Provide the (x, y) coordinate of the cell's center where the given text is located.  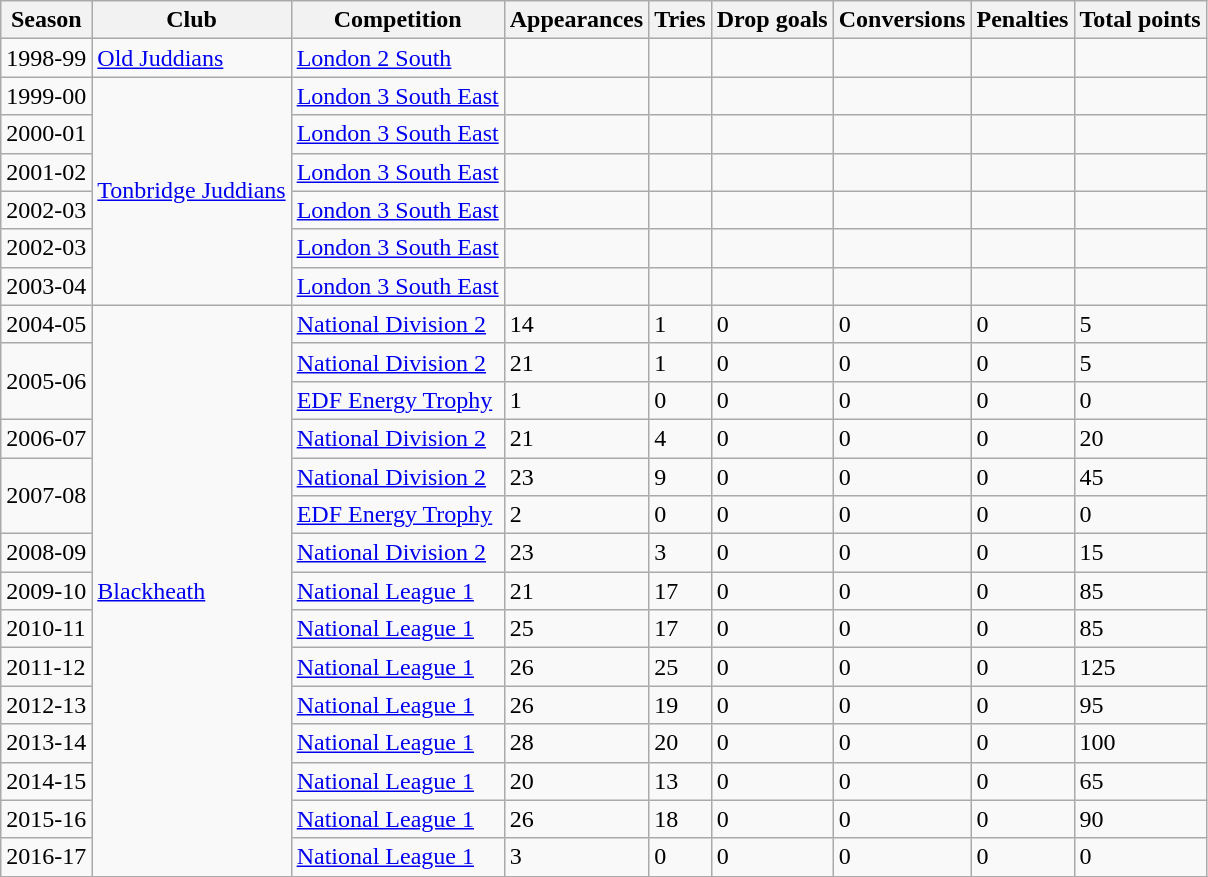
45 (1140, 477)
Total points (1140, 20)
2001-02 (46, 172)
95 (1140, 705)
Season (46, 20)
2013-14 (46, 743)
Conversions (902, 20)
2015-16 (46, 819)
18 (680, 819)
65 (1140, 781)
2 (576, 515)
London 2 South (398, 58)
1999-00 (46, 96)
2011-12 (46, 667)
28 (576, 743)
Blackheath (192, 590)
19 (680, 705)
2010-11 (46, 629)
2008-09 (46, 553)
Drop goals (772, 20)
2004-05 (46, 324)
2007-08 (46, 496)
Tonbridge Juddians (192, 191)
Appearances (576, 20)
2012-13 (46, 705)
100 (1140, 743)
2003-04 (46, 286)
Competition (398, 20)
2009-10 (46, 591)
2006-07 (46, 438)
Club (192, 20)
13 (680, 781)
2014-15 (46, 781)
2016-17 (46, 857)
4 (680, 438)
90 (1140, 819)
14 (576, 324)
Penalties (1022, 20)
15 (1140, 553)
125 (1140, 667)
Old Juddians (192, 58)
9 (680, 477)
Tries (680, 20)
2000-01 (46, 134)
2005-06 (46, 381)
1998-99 (46, 58)
